Search for the cell housing the specified text and yield its [X, Y] center coordinate. 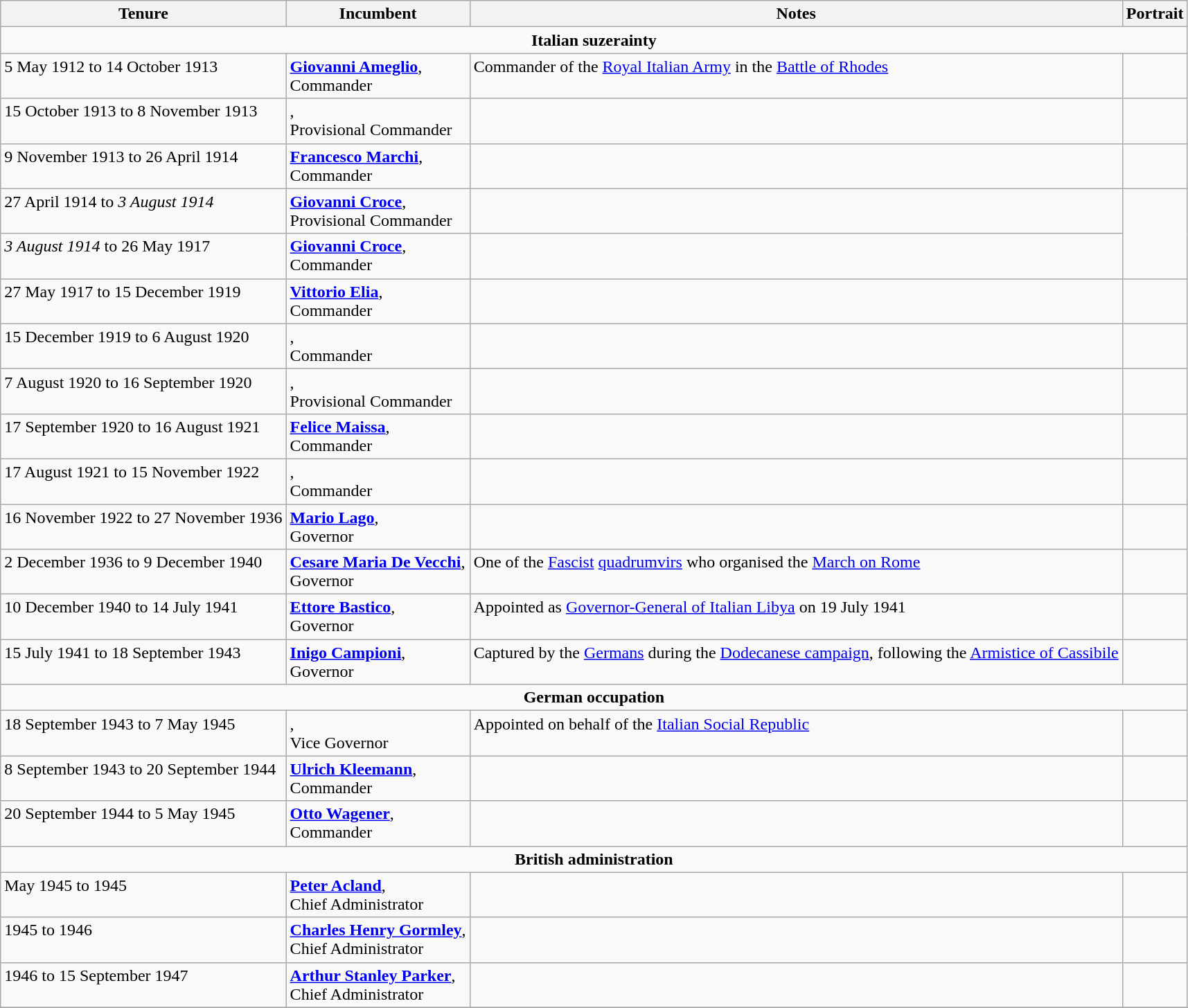
15 December 1919 to 6 August 1920 [143, 346]
Francesco Marchi, Commander [378, 166]
16 November 1922 to 27 November 1936 [143, 527]
Felice Maissa, Commander [378, 436]
17 September 1920 to 16 August 1921 [143, 436]
Giovanni Croce, Provisional Commander [378, 211]
17 August 1921 to 15 November 1922 [143, 481]
27 April 1914 to 3 August 1914 [143, 211]
May 1945 to 1945 [143, 895]
8 September 1943 to 20 September 1944 [143, 779]
15 July 1941 to 18 September 1943 [143, 662]
Notes [796, 14]
Appointed on behalf of the Italian Social Republic [796, 733]
Appointed as Governor-General of Italian Libya on 19 July 1941 [796, 617]
Commander of the Royal Italian Army in the Battle of Rhodes [796, 76]
Peter Acland, Chief Administrator [378, 895]
7 August 1920 to 16 September 1920 [143, 391]
3 August 1914 to 26 May 1917 [143, 256]
9 November 1913 to 26 April 1914 [143, 166]
Giovanni Croce, Commander [378, 256]
Giovanni Ameglio, Commander [378, 76]
Inigo Campioni, Governor [378, 662]
Portrait [1155, 14]
27 May 1917 to 15 December 1919 [143, 301]
Charles Henry Gormley, Chief Administrator [378, 939]
Tenure [143, 14]
Vittorio Elia, Commander [378, 301]
Ettore Bastico, Governor [378, 617]
1945 to 1946 [143, 939]
Otto Wagener, Commander [378, 823]
Italian suzerainty [594, 40]
Ulrich Kleemann, Commander [378, 779]
Cesare Maria De Vecchi, Governor [378, 572]
Captured by the Germans during the Dodecanese campaign, following the Armistice of Cassibile [796, 662]
2 December 1936 to 9 December 1940 [143, 572]
British administration [594, 859]
One of the Fascist quadrumvirs who organised the March on Rome [796, 572]
5 May 1912 to 14 October 1913 [143, 76]
1946 to 15 September 1947 [143, 985]
15 October 1913 to 8 November 1913 [143, 121]
Incumbent [378, 14]
10 December 1940 to 14 July 1941 [143, 617]
, Vice Governor [378, 733]
18 September 1943 to 7 May 1945 [143, 733]
Mario Lago, Governor [378, 527]
German occupation [594, 698]
Arthur Stanley Parker, Chief Administrator [378, 985]
20 September 1944 to 5 May 1945 [143, 823]
